Search for the cell housing the specified text and yield its [x, y] center coordinate. 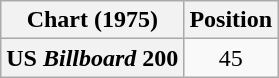
US Billboard 200 [92, 58]
Chart (1975) [92, 20]
45 [231, 58]
Position [231, 20]
